Output the [X, Y] coordinate of the center of the cell containing the given text.  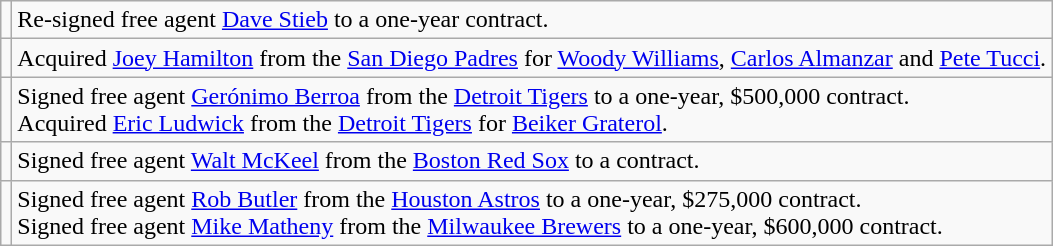
Acquired Joey Hamilton from the San Diego Padres for Woody Williams, Carlos Almanzar and Pete Tucci. [532, 58]
Signed free agent Walt McKeel from the Boston Red Sox to a contract. [532, 161]
Re-signed free agent Dave Stieb to a one-year contract. [532, 20]
